Detect which cell encompasses the target text, then output its (X, Y) center coordinate. 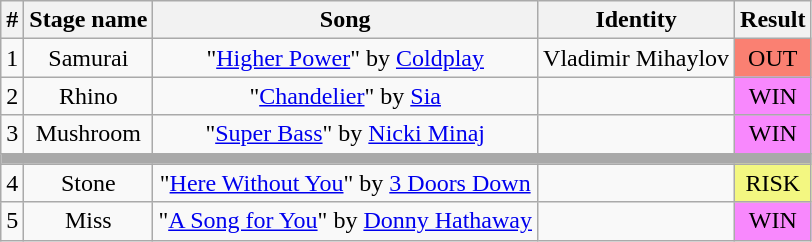
Samurai (88, 58)
"Here Without You" by 3 Doors Down (346, 183)
2 (12, 96)
OUT (773, 58)
Mushroom (88, 134)
Result (773, 20)
Song (346, 20)
Stone (88, 183)
Miss (88, 221)
# (12, 20)
1 (12, 58)
3 (12, 134)
"Chandelier" by Sia (346, 96)
Vladimir Mihaylov (636, 58)
"A Song for You" by Donny Hathaway (346, 221)
Identity (636, 20)
"Super Bass" by Nicki Minaj (346, 134)
Rhino (88, 96)
5 (12, 221)
RISK (773, 183)
Stage name (88, 20)
"Higher Power" by Coldplay (346, 58)
4 (12, 183)
